Return the (x, y) coordinate for the center point of the cell that contains the specified text.  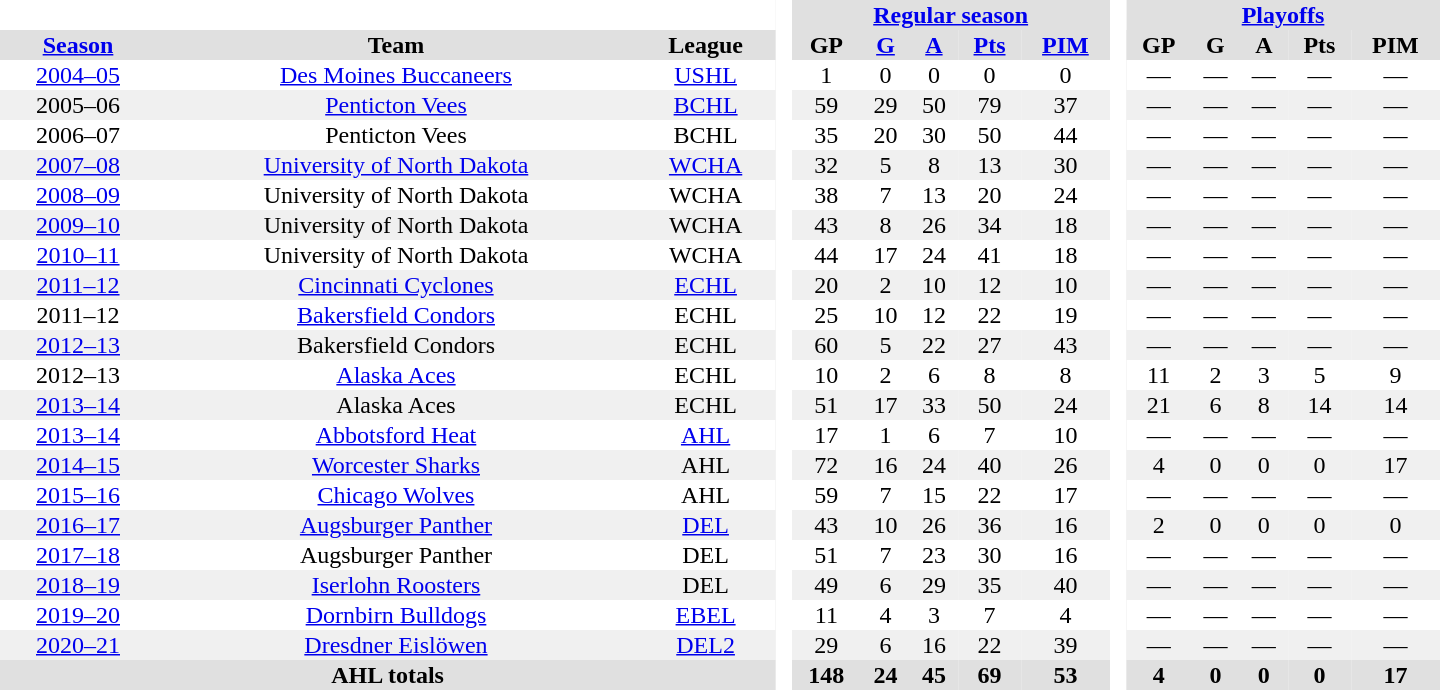
EBEL (706, 615)
Dornbirn Bulldogs (396, 615)
Cincinnati Cyclones (396, 285)
60 (826, 345)
DEL2 (706, 645)
Iserlohn Roosters (396, 585)
72 (826, 465)
34 (990, 225)
23 (934, 555)
Regular season (950, 15)
2014–15 (78, 465)
2019–20 (78, 615)
Playoffs (1283, 15)
49 (826, 585)
21 (1158, 405)
2008–09 (78, 195)
33 (934, 405)
148 (826, 675)
79 (990, 105)
39 (1066, 645)
2017–18 (78, 555)
38 (826, 195)
69 (990, 675)
25 (826, 315)
2015–16 (78, 495)
41 (990, 255)
Worcester Sharks (396, 465)
2007–08 (78, 165)
2018–19 (78, 585)
45 (934, 675)
Des Moines Buccaneers (396, 75)
53 (1066, 675)
AHL totals (388, 675)
Abbotsford Heat (396, 435)
2016–17 (78, 525)
2006–07 (78, 135)
36 (990, 525)
37 (1066, 105)
USHL (706, 75)
9 (1396, 375)
2010–11 (78, 255)
19 (1066, 315)
15 (934, 495)
Dresdner Eislöwen (396, 645)
2009–10 (78, 225)
27 (990, 345)
Season (78, 45)
Chicago Wolves (396, 495)
Team (396, 45)
2020–21 (78, 645)
2004–05 (78, 75)
2005–06 (78, 105)
League (706, 45)
32 (826, 165)
